Output the (x, y) coordinate of the center of the cell containing the given text.  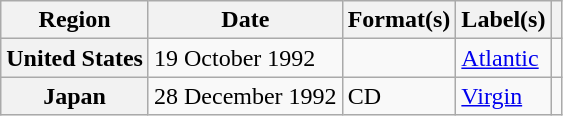
Format(s) (399, 20)
Region (75, 20)
CD (399, 96)
Date (245, 20)
28 December 1992 (245, 96)
Atlantic (504, 58)
United States (75, 58)
Virgin (504, 96)
19 October 1992 (245, 58)
Japan (75, 96)
Label(s) (504, 20)
